From the cell containing the given text, extract its center point as [x, y] coordinate. 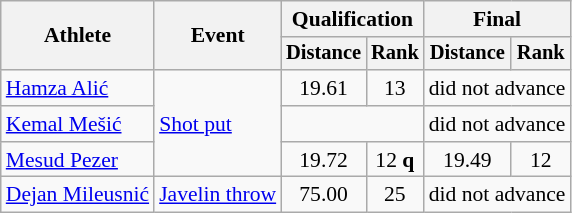
Javelin throw [218, 195]
12 q [395, 160]
Dejan Mileusnić [78, 195]
75.00 [324, 195]
19.49 [468, 160]
Kemal Mešić [78, 124]
Final [498, 19]
Qualification [352, 19]
19.61 [324, 88]
Hamza Alić [78, 88]
Athlete [78, 36]
12 [540, 160]
19.72 [324, 160]
25 [395, 195]
Shot put [218, 124]
13 [395, 88]
Mesud Pezer [78, 160]
Event [218, 36]
